Output the (X, Y) coordinate of the center of the cell containing the given text.  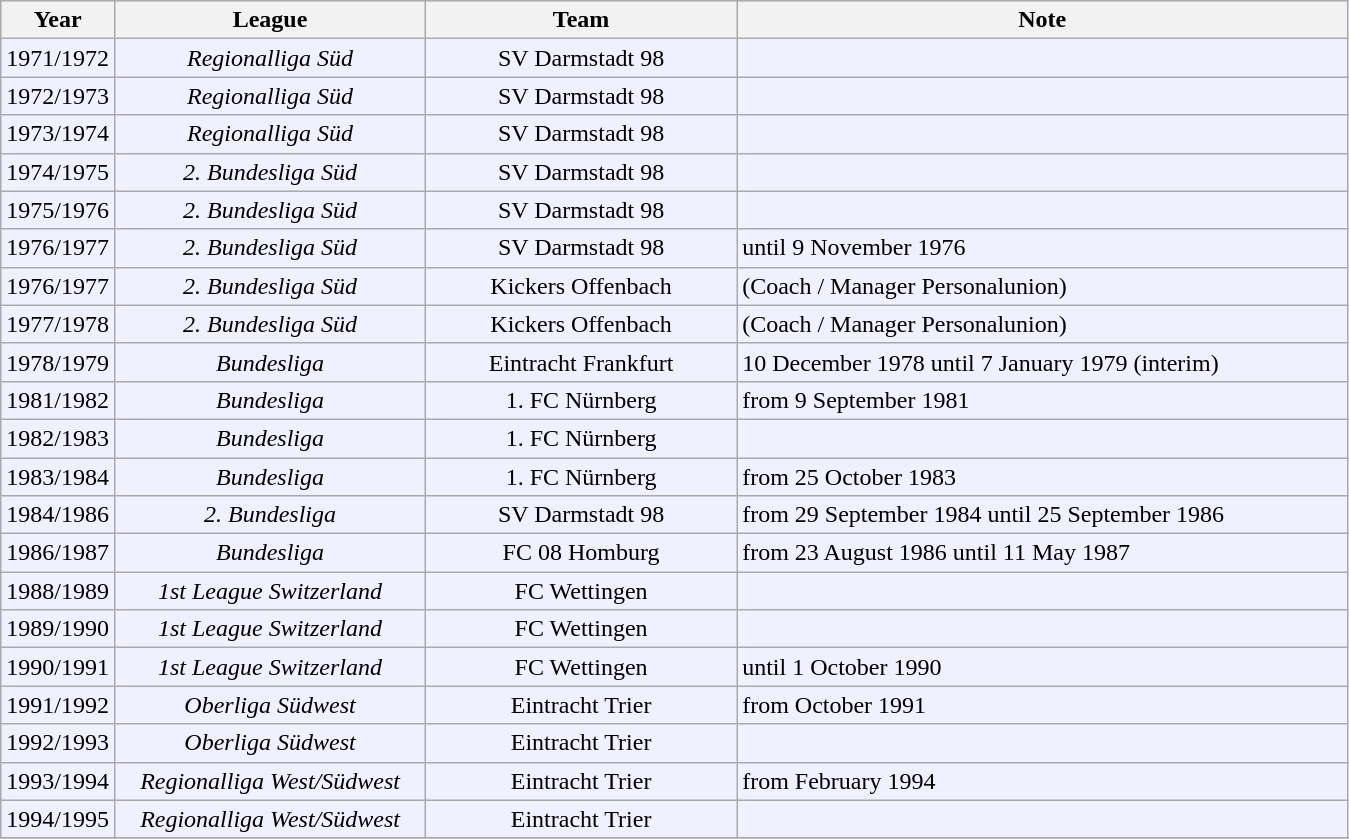
1990/1991 (58, 667)
2. Bundesliga (270, 515)
Eintracht Frankfurt (582, 362)
1983/1984 (58, 477)
until 1 October 1990 (1042, 667)
1992/1993 (58, 743)
1982/1983 (58, 438)
until 9 November 1976 (1042, 248)
1989/1990 (58, 629)
1974/1975 (58, 172)
from February 1994 (1042, 781)
from October 1991 (1042, 705)
1993/1994 (58, 781)
from 9 September 1981 (1042, 400)
League (270, 20)
1977/1978 (58, 324)
1981/1982 (58, 400)
Note (1042, 20)
from 29 September 1984 until 25 September 1986 (1042, 515)
1972/1973 (58, 96)
from 23 August 1986 until 11 May 1987 (1042, 553)
1978/1979 (58, 362)
1984/1986 (58, 515)
1994/1995 (58, 819)
from 25 October 1983 (1042, 477)
1991/1992 (58, 705)
1971/1972 (58, 58)
Year (58, 20)
1988/1989 (58, 591)
1975/1976 (58, 210)
1973/1974 (58, 134)
FC 08 Homburg (582, 553)
1986/1987 (58, 553)
Team (582, 20)
10 December 1978 until 7 January 1979 (interim) (1042, 362)
